Identify which cell holds the provided text, then report its [X, Y] central coordinate. 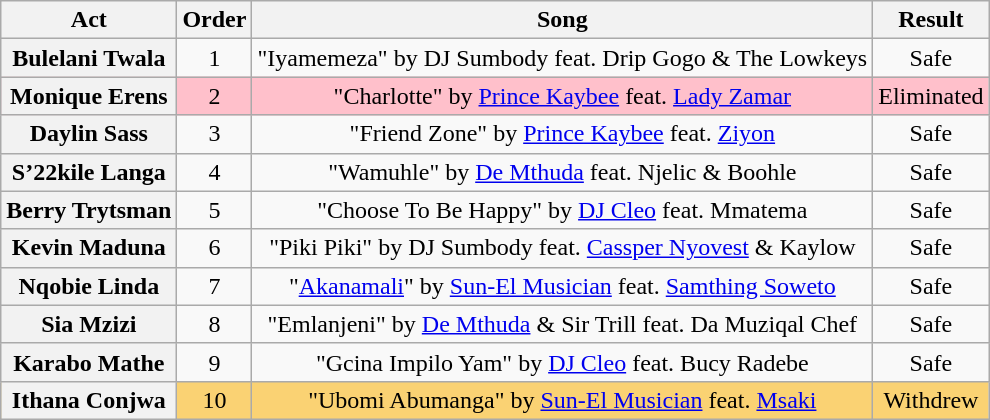
6 [214, 248]
Eliminated [931, 96]
Kevin Maduna [89, 248]
"Wamuhle" by De Mthuda feat. Njelic & Boohle [562, 172]
Ithana Conjwa [89, 400]
5 [214, 210]
Nqobie Linda [89, 286]
2 [214, 96]
Order [214, 20]
10 [214, 400]
"Charlotte" by Prince Kaybee feat. Lady Zamar [562, 96]
S’22kile Langa [89, 172]
"Friend Zone" by Prince Kaybee feat. Ziyon [562, 134]
9 [214, 362]
Result [931, 20]
"Choose To Be Happy" by DJ Cleo feat. Mmatema [562, 210]
"Gcina Impilo Yam" by DJ Cleo feat. Bucy Radebe [562, 362]
"Akanamali" by Sun-El Musician feat. Samthing Soweto [562, 286]
4 [214, 172]
Monique Erens [89, 96]
"Ubomi Abumanga" by Sun-El Musician feat. Msaki [562, 400]
1 [214, 58]
Bulelani Twala [89, 58]
Sia Mzizi [89, 324]
"Piki Piki" by DJ Sumbody feat. Cassper Nyovest & Kaylow [562, 248]
Song [562, 20]
8 [214, 324]
Berry Trytsman [89, 210]
3 [214, 134]
Act [89, 20]
7 [214, 286]
Withdrew [931, 400]
Karabo Mathe [89, 362]
Daylin Sass [89, 134]
"Iyamemeza" by DJ Sumbody feat. Drip Gogo & The Lowkeys [562, 58]
"Emlanjeni" by De Mthuda & Sir Trill feat. Da Muziqal Chef [562, 324]
